Extract the [x, y] coordinate from the center of the cell holding the provided text.  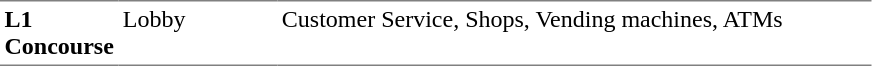
Customer Service, Shops, Vending machines, ATMs [574, 33]
Lobby [198, 33]
L1Concourse [59, 33]
